Search for the cell housing the specified text and yield its (x, y) center coordinate. 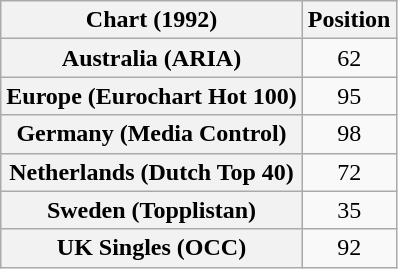
Netherlands (Dutch Top 40) (152, 172)
Germany (Media Control) (152, 134)
Australia (ARIA) (152, 58)
Position (349, 20)
92 (349, 248)
Chart (1992) (152, 20)
72 (349, 172)
98 (349, 134)
Europe (Eurochart Hot 100) (152, 96)
35 (349, 210)
62 (349, 58)
Sweden (Topplistan) (152, 210)
UK Singles (OCC) (152, 248)
95 (349, 96)
